Scan for the cell matching the given text and deliver its (X, Y) coordinate at center. 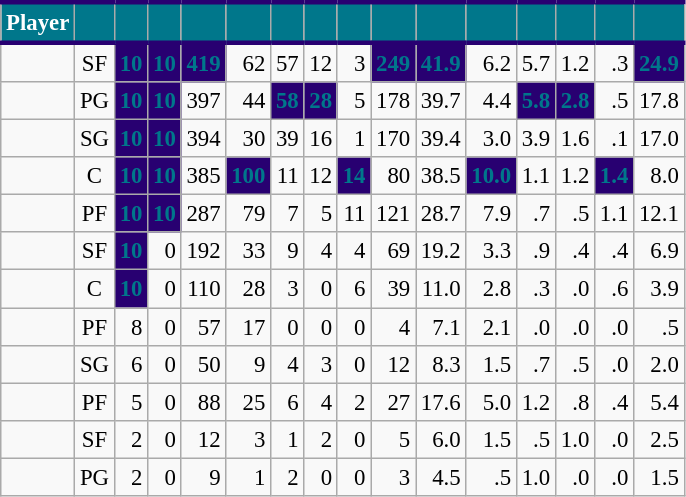
178 (394, 101)
69 (394, 251)
.9 (536, 251)
2.5 (659, 439)
3.3 (491, 251)
4.5 (441, 477)
6.0 (441, 439)
8.0 (659, 176)
33 (248, 251)
Player (38, 22)
8 (130, 327)
19.2 (441, 251)
.6 (614, 289)
7.9 (491, 214)
17.6 (441, 402)
.8 (574, 402)
5.0 (491, 402)
4.4 (491, 101)
14 (354, 176)
100 (248, 176)
10.0 (491, 176)
50 (204, 364)
7.1 (441, 327)
28.7 (441, 214)
1.6 (574, 139)
419 (204, 62)
2.0 (659, 364)
287 (204, 214)
80 (394, 176)
394 (204, 139)
110 (204, 289)
2.1 (491, 327)
6.9 (659, 251)
17 (248, 327)
17.8 (659, 101)
24.9 (659, 62)
16 (320, 139)
12.1 (659, 214)
79 (248, 214)
6.2 (491, 62)
8.3 (441, 364)
30 (248, 139)
7 (288, 214)
3.0 (491, 139)
39.4 (441, 139)
62 (248, 62)
1.4 (614, 176)
5.8 (536, 101)
5.4 (659, 402)
25 (248, 402)
58 (288, 101)
192 (204, 251)
39.7 (441, 101)
44 (248, 101)
41.9 (441, 62)
397 (204, 101)
5.7 (536, 62)
27 (394, 402)
385 (204, 176)
38.5 (441, 176)
17.0 (659, 139)
.1 (614, 139)
170 (394, 139)
88 (204, 402)
121 (394, 214)
11.0 (441, 289)
249 (394, 62)
